Extract the [x, y] coordinate from the center of the cell holding the provided text.  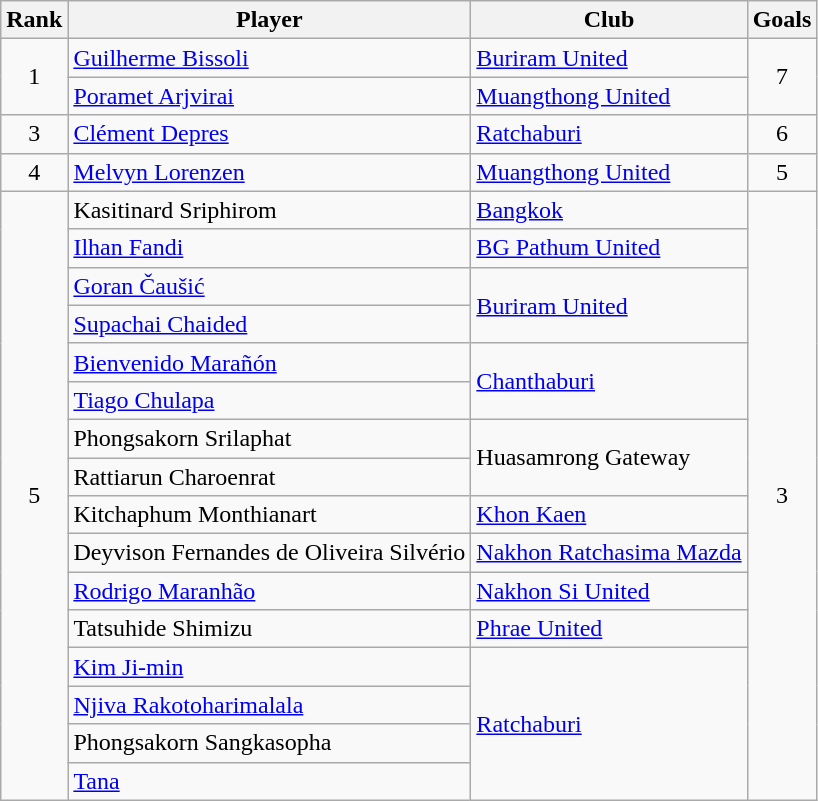
BG Pathum United [609, 248]
4 [34, 172]
Huasamrong Gateway [609, 457]
Nakhon Si United [609, 591]
Kim Ji-min [270, 667]
Tana [270, 781]
Ilhan Fandi [270, 248]
Club [609, 20]
Njiva Rakotoharimalala [270, 705]
Supachai Chaided [270, 324]
Phongsakorn Sangkasopha [270, 743]
Tiago Chulapa [270, 400]
1 [34, 77]
Player [270, 20]
6 [782, 134]
Rodrigo Maranhão [270, 591]
Kasitinard Sriphirom [270, 210]
Rattiarun Charoenrat [270, 477]
Goran Čaušić [270, 286]
Bangkok [609, 210]
Phongsakorn Srilaphat [270, 438]
Chanthaburi [609, 381]
Guilherme Bissoli [270, 58]
Goals [782, 20]
Phrae United [609, 629]
Rank [34, 20]
Tatsuhide Shimizu [270, 629]
Nakhon Ratchasima Mazda [609, 553]
7 [782, 77]
Melvyn Lorenzen [270, 172]
Deyvison Fernandes de Oliveira Silvério [270, 553]
Kitchaphum Monthianart [270, 515]
Khon Kaen [609, 515]
Poramet Arjvirai [270, 96]
Bienvenido Marañón [270, 362]
Clément Depres [270, 134]
